Extract the [X, Y] coordinate from the center of the cell holding the provided text.  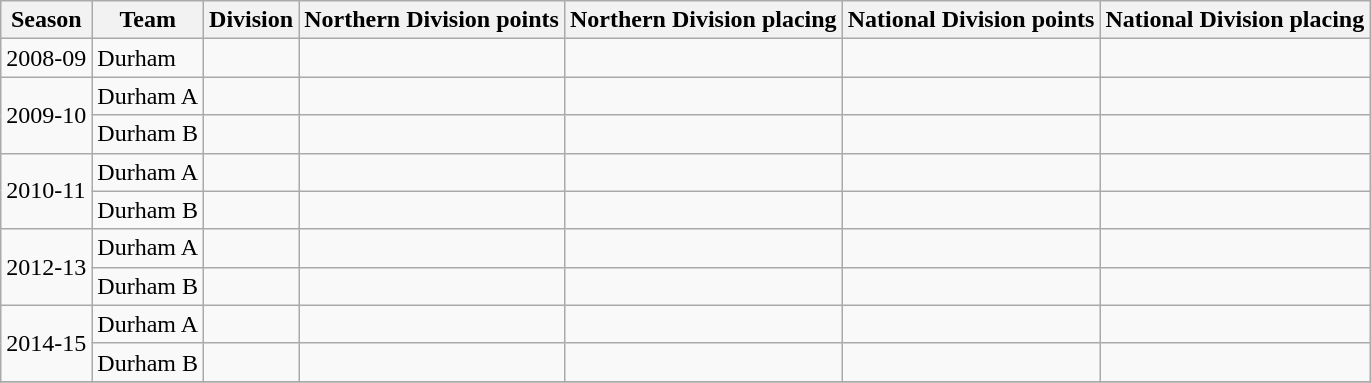
2012-13 [46, 267]
National Division placing [1235, 20]
Division [252, 20]
National Division points [971, 20]
Northern Division points [432, 20]
Team [148, 20]
Durham [148, 58]
Northern Division placing [703, 20]
2010-11 [46, 191]
2008-09 [46, 58]
Season [46, 20]
2009-10 [46, 115]
2014-15 [46, 343]
